Extract the (x, y) coordinate from the center of the cell holding the provided text.  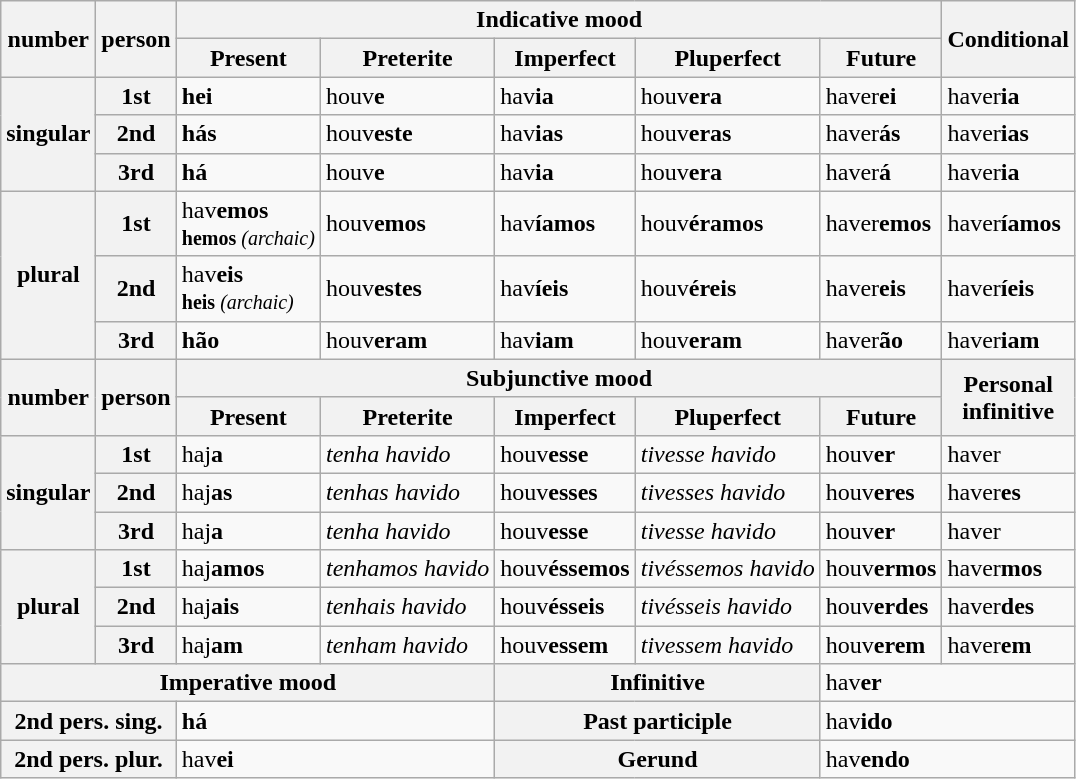
houvermos (881, 569)
haveríamos (1008, 224)
haverei (881, 96)
havemoshemos (archaic) (248, 224)
tenhas havido (407, 492)
haveres (1008, 492)
havei (336, 759)
haveriam (1008, 340)
houvésseis (565, 607)
havias (565, 134)
haverias (1008, 134)
havíamos (565, 224)
Infinitive (658, 683)
haveisheis (archaic) (248, 288)
houvessem (565, 645)
2nd pers. plur. (89, 759)
houvemos (407, 224)
havendo (947, 759)
hei (248, 96)
houverem (881, 645)
Past participle (658, 721)
tenhais havido (407, 607)
Personal infinitive (1008, 397)
haviam (565, 340)
havido (947, 721)
Indicative mood (559, 20)
Subjunctive mood (559, 378)
houveste (407, 134)
houveres (881, 492)
haverem (1008, 645)
haverás (881, 134)
Conditional (1008, 39)
hás (248, 134)
houveras (728, 134)
tenham havido (407, 645)
hão (248, 340)
hajamos (248, 569)
tivesses havido (728, 492)
tenhamos havido (407, 569)
haverão (881, 340)
hajas (248, 492)
houvéramos (728, 224)
Gerund (658, 759)
hajais (248, 607)
haveríeis (1008, 288)
houvéssemos (565, 569)
havermos (1008, 569)
houvestes (407, 288)
havereis (881, 288)
tivessem havido (728, 645)
haveremos (881, 224)
houvéreis (728, 288)
2nd pers. sing. (89, 721)
Imperative mood (248, 683)
haverdes (1008, 607)
houverdes (881, 607)
tivésseis havido (728, 607)
tivéssemos havido (728, 569)
haverá (881, 172)
houvesses (565, 492)
hajam (248, 645)
havíeis (565, 288)
